Identify which cell holds the provided text, then report its [x, y] central coordinate. 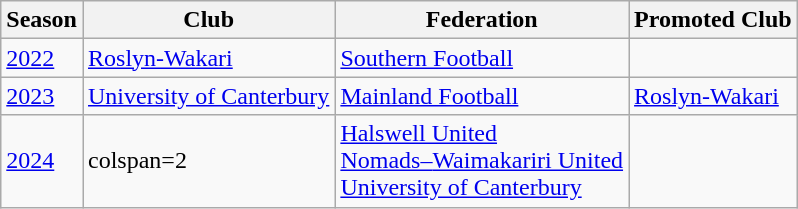
2024 [42, 161]
Southern Football [482, 58]
Club [208, 20]
colspan=2 [208, 161]
Halswell UnitedNomads–Waimakariri UnitedUniversity of Canterbury [482, 161]
2023 [42, 96]
Season [42, 20]
Mainland Football [482, 96]
2022 [42, 58]
Promoted Club [714, 20]
Federation [482, 20]
University of Canterbury [208, 96]
